Search for the cell housing the specified text and yield its [X, Y] center coordinate. 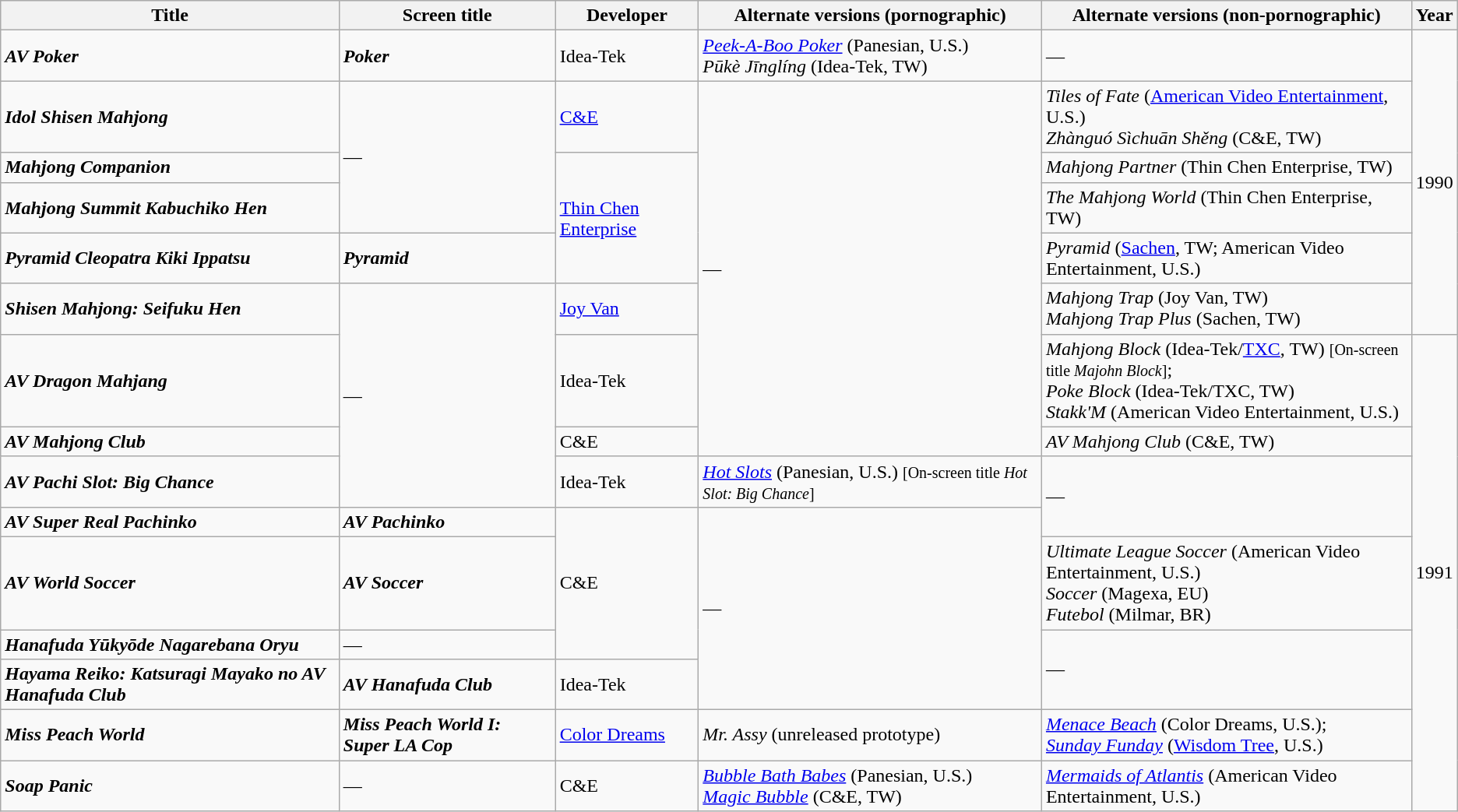
AV Pachi Slot: Big Chance [170, 481]
Thin Chen Enterprise [627, 218]
Shisen Mahjong: Seifuku Hen [170, 308]
Hanafuda Yūkyōde Nagarebana Oryu [170, 644]
Poker [447, 56]
Joy Van [627, 308]
Pyramid (Sachen, TW; American Video Entertainment, U.S.) [1226, 258]
Soap Panic [170, 786]
AV Poker [170, 56]
Mahjong Companion [170, 167]
Alternate versions (pornographic) [871, 16]
Mr. Assy (unreleased prototype) [871, 735]
Year [1435, 16]
Menace Beach (Color Dreams, U.S.);Sunday Funday (Wisdom Tree, U.S.) [1226, 735]
Mahjong Partner (Thin Chen Enterprise, TW) [1226, 167]
AV Dragon Mahjang [170, 380]
Ultimate League Soccer (American Video Entertainment, U.S.)Soccer (Magexa, EU)Futebol (Milmar, BR) [1226, 582]
Alternate versions (non-pornographic) [1226, 16]
Mermaids of Atlantis (American Video Entertainment, U.S.) [1226, 786]
Miss Peach World [170, 735]
AV Mahjong Club [170, 441]
1991 [1435, 573]
Mahjong Trap (Joy Van, TW)Mahjong Trap Plus (Sachen, TW) [1226, 308]
Miss Peach World I: Super LA Cop [447, 735]
Bubble Bath Babes (Panesian, U.S.)Magic Bubble (C&E, TW) [871, 786]
The Mahjong World (Thin Chen Enterprise, TW) [1226, 207]
AV Super Real Pachinko [170, 522]
Tiles of Fate (American Video Entertainment, U.S.)Zhànguó Sìchuān Shěng (C&E, TW) [1226, 117]
Mahjong Block (Idea-Tek/TXC, TW) [On-screen title Majohn Block];Poke Block (Idea-Tek/TXC, TW)Stakk'M (American Video Entertainment, U.S.) [1226, 380]
Developer [627, 16]
AV Mahjong Club (C&E, TW) [1226, 441]
AV World Soccer [170, 582]
1990 [1435, 182]
Color Dreams [627, 735]
Hayama Reiko: Katsuragi Mayako no AV Hanafuda Club [170, 685]
AV Hanafuda Club [447, 685]
Pyramid [447, 258]
Screen title [447, 16]
Peek-A-Boo Poker (Panesian, U.S.)Pūkè Jīnglíng (Idea-Tek, TW) [871, 56]
AV Pachinko [447, 522]
Title [170, 16]
Hot Slots (Panesian, U.S.) [On-screen title Hot Slot: Big Chance] [871, 481]
Idol Shisen Mahjong [170, 117]
Pyramid Cleopatra Kiki Ippatsu [170, 258]
Mahjong Summit Kabuchiko Hen [170, 207]
AV Soccer [447, 582]
